Detect which cell encompasses the target text, then output its (X, Y) center coordinate. 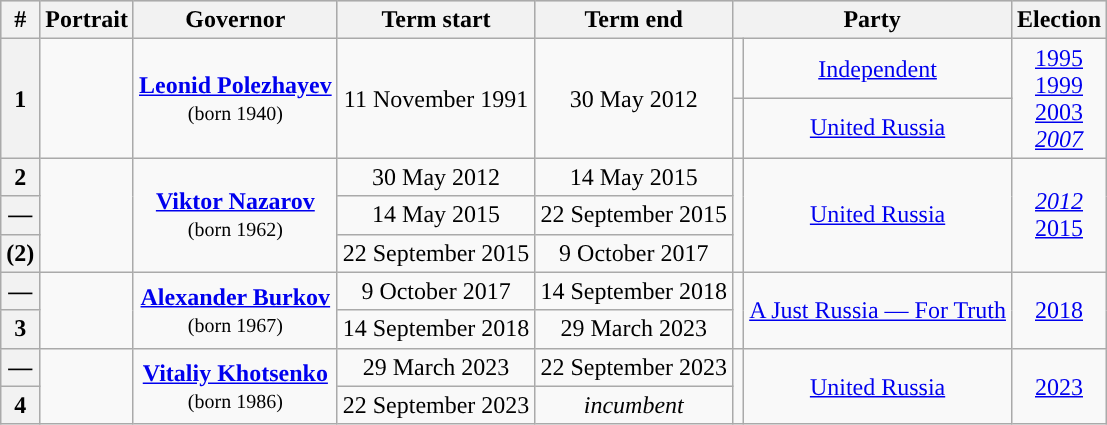
Viktor Nazarov(born 1962) (235, 215)
2018 (1058, 310)
# (20, 20)
Election (1058, 20)
Alexander Burkov(born 1967) (235, 310)
4 (20, 405)
incumbent (634, 405)
11 November 1991 (436, 98)
Governor (235, 20)
Independent (878, 69)
Portrait (87, 20)
Vitaliy Khotsenko(born 1986) (235, 386)
1995199920032007 (1058, 98)
2023 (1058, 386)
Term end (634, 20)
3 (20, 329)
Party (872, 20)
Leonid Polezhayev(born 1940) (235, 98)
(2) (20, 253)
A Just Russia — For Truth (878, 310)
Term start (436, 20)
20122015 (1058, 215)
1 (20, 98)
2 (20, 177)
